Capture the cell that displays the provided text and extract its [x, y] central coordinate. 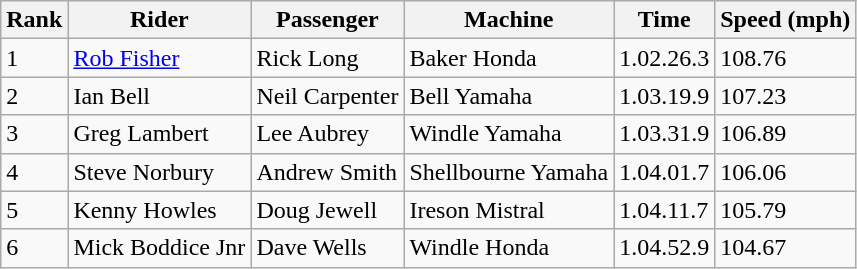
5 [34, 210]
Andrew Smith [328, 172]
3 [34, 134]
6 [34, 248]
Greg Lambert [160, 134]
1.04.52.9 [664, 248]
4 [34, 172]
Baker Honda [509, 58]
104.67 [786, 248]
Rick Long [328, 58]
Ireson Mistral [509, 210]
2 [34, 96]
106.89 [786, 134]
105.79 [786, 210]
Lee Aubrey [328, 134]
Kenny Howles [160, 210]
1.04.01.7 [664, 172]
Windle Honda [509, 248]
1.03.31.9 [664, 134]
Rider [160, 20]
Steve Norbury [160, 172]
1.04.11.7 [664, 210]
Rob Fisher [160, 58]
Bell Yamaha [509, 96]
Rank [34, 20]
107.23 [786, 96]
Time [664, 20]
Shellbourne Yamaha [509, 172]
1.02.26.3 [664, 58]
Speed (mph) [786, 20]
Neil Carpenter [328, 96]
108.76 [786, 58]
1 [34, 58]
Passenger [328, 20]
Doug Jewell [328, 210]
Dave Wells [328, 248]
106.06 [786, 172]
Machine [509, 20]
1.03.19.9 [664, 96]
Mick Boddice Jnr [160, 248]
Ian Bell [160, 96]
Windle Yamaha [509, 134]
